Find where the given text appears and provide that cell's center as (x, y) coordinate. 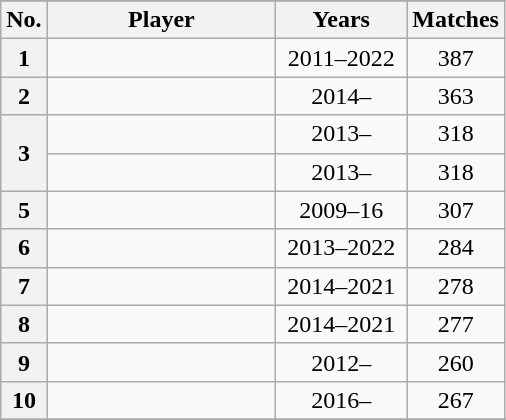
260 (456, 362)
Player (162, 20)
387 (456, 58)
363 (456, 96)
2013–2022 (342, 248)
284 (456, 248)
5 (24, 210)
307 (456, 210)
2012– (342, 362)
Years (342, 20)
277 (456, 324)
7 (24, 286)
267 (456, 400)
2016– (342, 400)
No. (24, 20)
1 (24, 58)
2014– (342, 96)
2011–2022 (342, 58)
9 (24, 362)
Matches (456, 20)
2 (24, 96)
2009–16 (342, 210)
10 (24, 400)
6 (24, 248)
3 (24, 153)
8 (24, 324)
278 (456, 286)
